Detect which cell encompasses the target text, then output its (x, y) center coordinate. 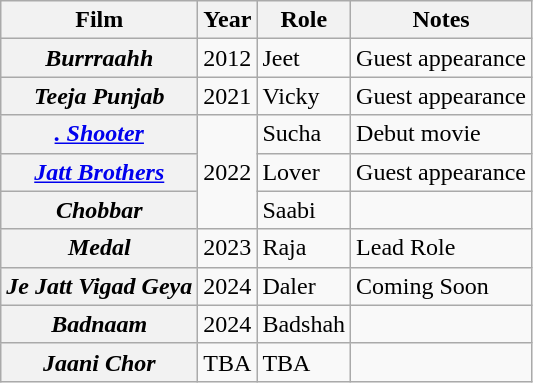
Debut movie (442, 134)
Jeet (304, 58)
Burrraahh (100, 58)
Year (228, 20)
Daler (304, 286)
Notes (442, 20)
Vicky (304, 96)
Je Jatt Vigad Geya (100, 286)
2023 (228, 248)
Medal (100, 248)
Teeja Punjab (100, 96)
Badnaam (100, 324)
Lead Role (442, 248)
Saabi (304, 210)
Lover (304, 172)
Film (100, 20)
Jaani Chor (100, 362)
Jatt Brothers (100, 172)
. Shooter (100, 134)
2012 (228, 58)
Badshah (304, 324)
Raja (304, 248)
Sucha (304, 134)
2021 (228, 96)
Coming Soon (442, 286)
Role (304, 20)
Chobbar (100, 210)
2022 (228, 172)
